Pinpoint the cell where the given text exists, returning its (X, Y) midpoint coordinate. 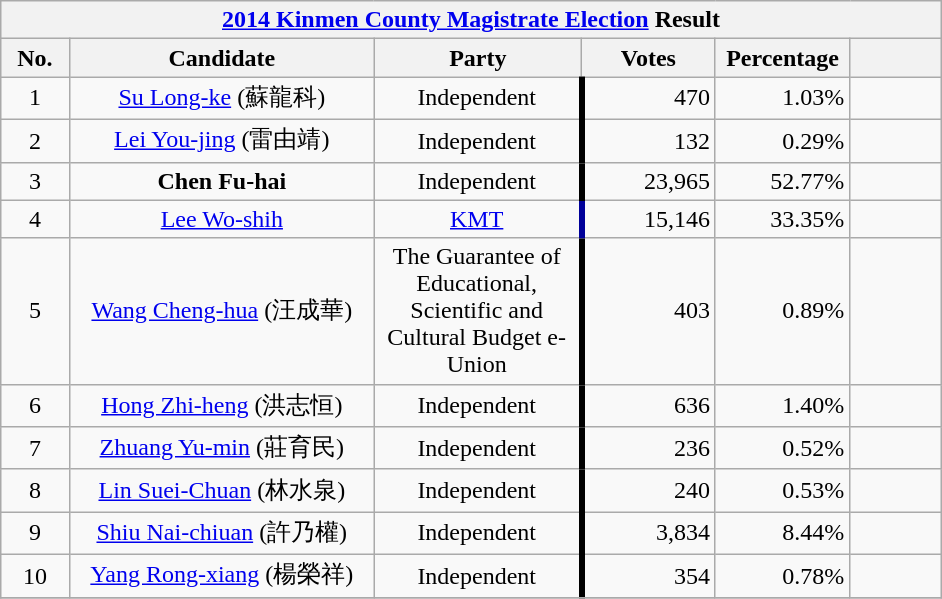
132 (648, 140)
15,146 (648, 219)
240 (648, 490)
Su Long-ke (蘇龍科) (222, 98)
0.89% (782, 311)
236 (648, 448)
1 (34, 98)
Lei You-jing (雷由靖) (222, 140)
Hong Zhi-heng (洪志恒) (222, 406)
2 (34, 140)
Yang Rong-xiang (楊榮祥) (222, 576)
6 (34, 406)
4 (34, 219)
2014 Kinmen County Magistrate Election Result (470, 20)
0.53% (782, 490)
33.35% (782, 219)
Lee Wo-shih (222, 219)
7 (34, 448)
52.77% (782, 181)
470 (648, 98)
No. (34, 58)
1.40% (782, 406)
The Guarantee of Educational, Scientific and Cultural Budget e-Union (478, 311)
Wang Cheng-hua (汪成華) (222, 311)
Zhuang Yu-min (莊育民) (222, 448)
Lin Suei-Chuan (林水泉) (222, 490)
Candidate (222, 58)
KMT (478, 219)
Percentage (782, 58)
8 (34, 490)
Shiu Nai-chiuan (許乃權) (222, 534)
23,965 (648, 181)
354 (648, 576)
403 (648, 311)
0.52% (782, 448)
1.03% (782, 98)
0.29% (782, 140)
9 (34, 534)
636 (648, 406)
Party (478, 58)
Votes (648, 58)
8.44% (782, 534)
0.78% (782, 576)
Chen Fu-hai (222, 181)
3,834 (648, 534)
5 (34, 311)
3 (34, 181)
10 (34, 576)
